Pinpoint the cell where the given text exists, returning its [X, Y] midpoint coordinate. 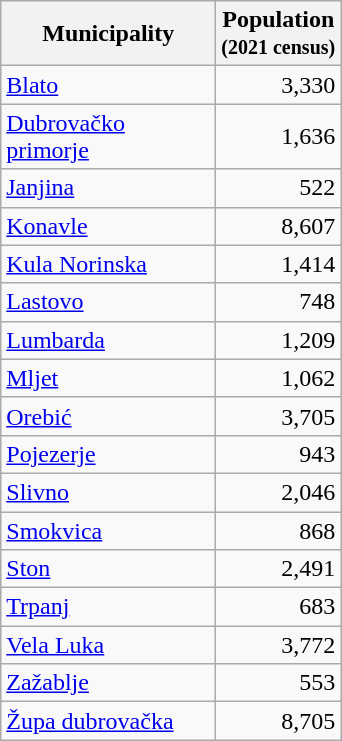
Trpanj [108, 607]
Population(2021 census) [278, 34]
1,636 [278, 136]
2,046 [278, 492]
Blato [108, 85]
3,705 [278, 416]
8,607 [278, 226]
Mljet [108, 378]
Konavle [108, 226]
Zažablje [108, 683]
2,491 [278, 569]
683 [278, 607]
Pojezerje [108, 454]
Kula Norinska [108, 264]
1,209 [278, 340]
553 [278, 683]
522 [278, 188]
Ston [108, 569]
Janjina [108, 188]
Smokvica [108, 531]
Lastovo [108, 302]
868 [278, 531]
1,062 [278, 378]
1,414 [278, 264]
Vela Luka [108, 645]
748 [278, 302]
Orebić [108, 416]
Slivno [108, 492]
3,330 [278, 85]
8,705 [278, 721]
Župa dubrovačka [108, 721]
Lumbarda [108, 340]
943 [278, 454]
Dubrovačko primorje [108, 136]
Municipality [108, 34]
3,772 [278, 645]
